Scan for the cell matching the given text and deliver its (X, Y) coordinate at center. 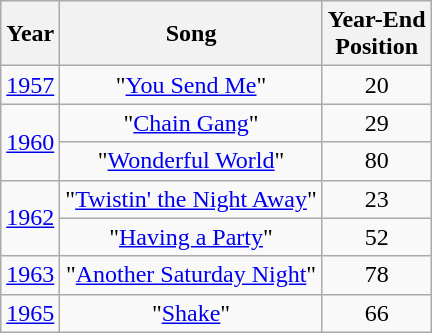
78 (376, 275)
1963 (30, 275)
"Chain Gang" (191, 123)
1957 (30, 85)
66 (376, 313)
Song (191, 34)
80 (376, 161)
"Another Saturday Night" (191, 275)
1960 (30, 142)
"You Send Me" (191, 85)
1965 (30, 313)
20 (376, 85)
"Having a Party" (191, 237)
"Twistin' the Night Away" (191, 199)
29 (376, 123)
52 (376, 237)
1962 (30, 218)
Year-EndPosition (376, 34)
Year (30, 34)
23 (376, 199)
"Wonderful World" (191, 161)
"Shake" (191, 313)
